Provide the [X, Y] coordinate of the cell's center where the given text is located.  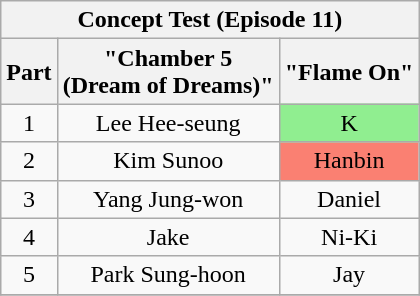
1 [29, 123]
5 [29, 275]
Jake [168, 237]
K [349, 123]
"Flame On" [349, 72]
Daniel [349, 199]
Ni-Ki [349, 237]
Concept Test (Episode 11) [210, 20]
Hanbin [349, 161]
Yang Jung-won [168, 199]
4 [29, 237]
Part [29, 72]
Lee Hee-seung [168, 123]
Kim Sunoo [168, 161]
"Chamber 5(Dream of Dreams)" [168, 72]
2 [29, 161]
3 [29, 199]
Park Sung-hoon [168, 275]
Jay [349, 275]
